Detect which cell encompasses the target text, then output its [X, Y] center coordinate. 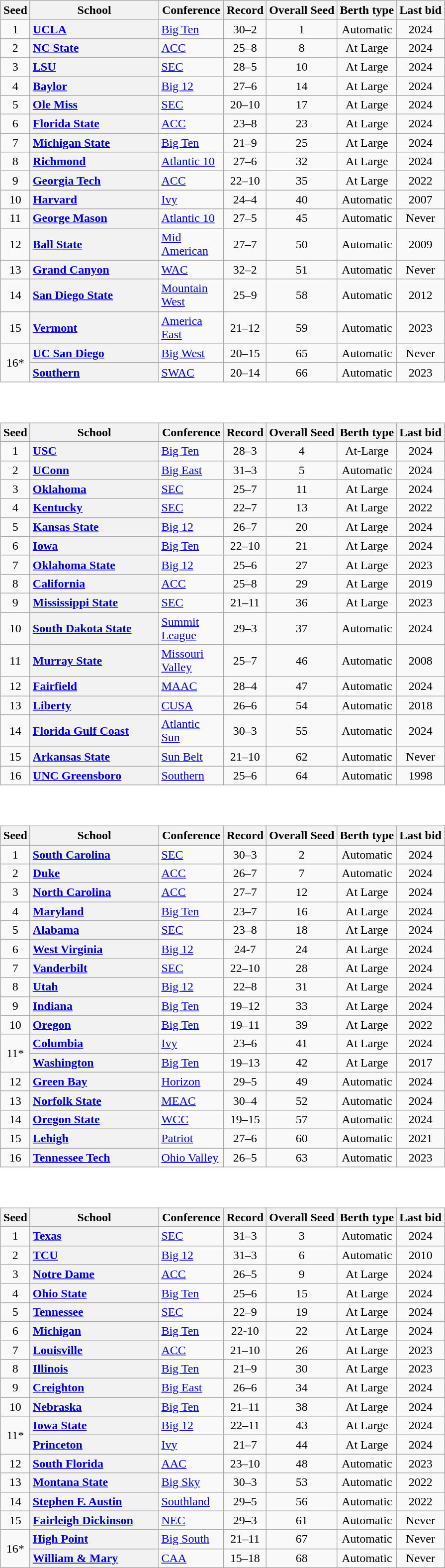
Big West [191, 353]
Oklahoma [94, 489]
23 [302, 124]
21 [302, 546]
Oklahoma State [94, 565]
1998 [421, 776]
Ohio State [94, 1293]
22–8 [245, 987]
19–15 [245, 1119]
Duke [94, 874]
CUSA [191, 705]
Mississippi State [94, 602]
Baylor [94, 86]
64 [302, 776]
Michigan State [94, 143]
Florida State [94, 124]
58 [302, 295]
Fairfield [94, 686]
25 [302, 143]
North Carolina [94, 892]
Mountain West [191, 295]
Big South [191, 1539]
UC San Diego [94, 353]
19–11 [245, 1025]
28–3 [245, 451]
NEC [191, 1520]
53 [302, 1482]
18 [302, 930]
Ohio Valley [191, 1158]
46 [302, 661]
Horizon [191, 1081]
WAC [191, 270]
Green Bay [94, 1081]
23–7 [245, 911]
Oregon [94, 1025]
50 [302, 244]
54 [302, 705]
Nebraska [94, 1407]
Tennessee [94, 1312]
West Virginia [94, 949]
Alabama [94, 930]
Kansas State [94, 527]
55 [302, 731]
UNC Greensboro [94, 776]
America East [191, 327]
South Dakota State [94, 628]
42 [302, 1063]
62 [302, 757]
Norfolk State [94, 1100]
Stephen F. Austin [94, 1501]
37 [302, 628]
Iowa State [94, 1426]
Louisville [94, 1350]
22-10 [245, 1331]
32–2 [245, 270]
59 [302, 327]
45 [302, 218]
Lehigh [94, 1138]
Montana State [94, 1482]
California [94, 584]
67 [302, 1539]
WCC [191, 1119]
23–6 [245, 1044]
Fairleigh Dickinson [94, 1520]
Utah [94, 987]
68 [302, 1558]
22–7 [245, 508]
36 [302, 602]
44 [302, 1445]
Washington [94, 1063]
34 [302, 1388]
15–18 [245, 1558]
30–2 [245, 29]
Richmond [94, 162]
CAA [191, 1558]
Summit League [191, 628]
George Mason [94, 218]
27 [302, 565]
Oregon State [94, 1119]
26 [302, 1350]
USC [94, 451]
2017 [421, 1063]
66 [302, 372]
41 [302, 1044]
Sun Belt [191, 757]
South Florida [94, 1464]
Big Sky [191, 1482]
19–13 [245, 1063]
2008 [421, 661]
Illinois [94, 1369]
22–11 [245, 1426]
30 [302, 1369]
High Point [94, 1539]
60 [302, 1138]
Indiana [94, 1006]
35 [302, 181]
49 [302, 1081]
39 [302, 1025]
South Carolina [94, 854]
22 [302, 1331]
Creighton [94, 1388]
2019 [421, 584]
24–4 [245, 199]
Atlantic Sun [191, 731]
San Diego State [94, 295]
20–14 [245, 372]
30–4 [245, 1100]
28–4 [245, 686]
Maryland [94, 911]
William & Mary [94, 1558]
28 [302, 968]
UConn [94, 470]
20–15 [245, 353]
Murray State [94, 661]
52 [302, 1100]
40 [302, 199]
Harvard [94, 199]
43 [302, 1426]
Ole Miss [94, 105]
Notre Dame [94, 1274]
AAC [191, 1464]
Michigan [94, 1331]
LSU [94, 67]
20–10 [245, 105]
19 [302, 1312]
Tennessee Tech [94, 1158]
57 [302, 1119]
Kentucky [94, 508]
Southland [191, 1501]
Texas [94, 1236]
23–10 [245, 1464]
56 [302, 1501]
SWAC [191, 372]
21–7 [245, 1445]
2009 [421, 244]
Georgia Tech [94, 181]
Mid American [191, 244]
28–5 [245, 67]
38 [302, 1407]
31 [302, 987]
MEAC [191, 1100]
Grand Canyon [94, 270]
29 [302, 584]
Arkansas State [94, 757]
32 [302, 162]
Ball State [94, 244]
MAAC [191, 686]
Columbia [94, 1044]
17 [302, 105]
Vanderbilt [94, 968]
2018 [421, 705]
2007 [421, 199]
Vermont [94, 327]
Princeton [94, 1445]
33 [302, 1006]
48 [302, 1464]
Florida Gulf Coast [94, 731]
At-Large [367, 451]
NC State [94, 48]
19–12 [245, 1006]
25–9 [245, 295]
51 [302, 270]
61 [302, 1520]
27–5 [245, 218]
Iowa [94, 546]
UCLA [94, 29]
21–12 [245, 327]
2012 [421, 295]
Liberty [94, 705]
TCU [94, 1255]
65 [302, 353]
24 [302, 949]
63 [302, 1158]
24-7 [245, 949]
Missouri Valley [191, 661]
20 [302, 527]
22–9 [245, 1312]
Patriot [191, 1138]
2010 [421, 1255]
47 [302, 686]
2021 [421, 1138]
